Scan for the cell matching the given text and deliver its [X, Y] coordinate at center. 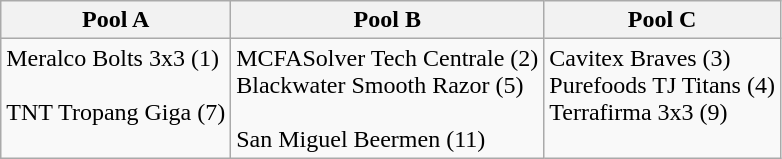
Meralco Bolts 3x3 (1) TNT Tropang Giga (7) [116, 98]
Pool C [662, 20]
MCFASolver Tech Centrale (2) Blackwater Smooth Razor (5) San Miguel Beermen (11) [388, 98]
Pool A [116, 20]
Cavitex Braves (3) Purefoods TJ Titans (4) Terrafirma 3x3 (9) [662, 98]
Pool B [388, 20]
